Provide the (x, y) coordinate of the cell's center where the given text is located.  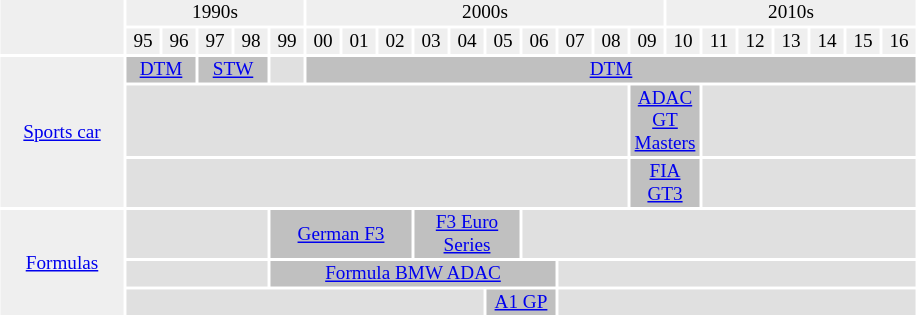
German F3 (340, 234)
13 (790, 41)
04 (466, 41)
03 (430, 41)
99 (286, 41)
95 (142, 41)
ADAC GT Masters (664, 121)
07 (574, 41)
00 (322, 41)
10 (682, 41)
F3 Euro Series (466, 234)
96 (178, 41)
11 (718, 41)
Sports car (62, 132)
1990s (214, 13)
09 (646, 41)
15 (862, 41)
12 (754, 41)
Formulas (62, 262)
2000s (484, 13)
Formula BMW ADAC (412, 274)
01 (358, 41)
FIA GT3 (664, 183)
98 (250, 41)
08 (610, 41)
14 (826, 41)
05 (502, 41)
16 (898, 41)
06 (538, 41)
2010s (790, 13)
02 (394, 41)
97 (214, 41)
STW (232, 70)
